Search for the cell housing the specified text and yield its (X, Y) center coordinate. 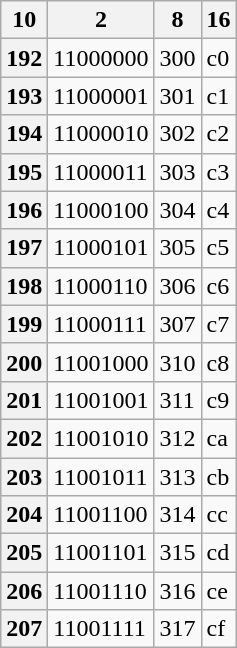
c6 (218, 286)
2 (101, 20)
11001100 (101, 515)
302 (178, 134)
10 (24, 20)
11001110 (101, 591)
192 (24, 58)
c4 (218, 210)
c3 (218, 172)
cb (218, 477)
c2 (218, 134)
8 (178, 20)
c8 (218, 362)
311 (178, 400)
11000100 (101, 210)
198 (24, 286)
206 (24, 591)
313 (178, 477)
cc (218, 515)
11001000 (101, 362)
300 (178, 58)
11000000 (101, 58)
312 (178, 438)
205 (24, 553)
11001101 (101, 553)
11000001 (101, 96)
197 (24, 248)
305 (178, 248)
193 (24, 96)
315 (178, 553)
ca (218, 438)
203 (24, 477)
196 (24, 210)
301 (178, 96)
317 (178, 629)
c0 (218, 58)
204 (24, 515)
16 (218, 20)
11000110 (101, 286)
11000010 (101, 134)
11001111 (101, 629)
307 (178, 324)
200 (24, 362)
c9 (218, 400)
316 (178, 591)
11000111 (101, 324)
11001011 (101, 477)
c1 (218, 96)
c5 (218, 248)
11000101 (101, 248)
207 (24, 629)
201 (24, 400)
199 (24, 324)
303 (178, 172)
cf (218, 629)
cd (218, 553)
11001010 (101, 438)
11000011 (101, 172)
c7 (218, 324)
ce (218, 591)
195 (24, 172)
306 (178, 286)
194 (24, 134)
202 (24, 438)
310 (178, 362)
11001001 (101, 400)
314 (178, 515)
304 (178, 210)
